Search for the cell housing the specified text and yield its [X, Y] center coordinate. 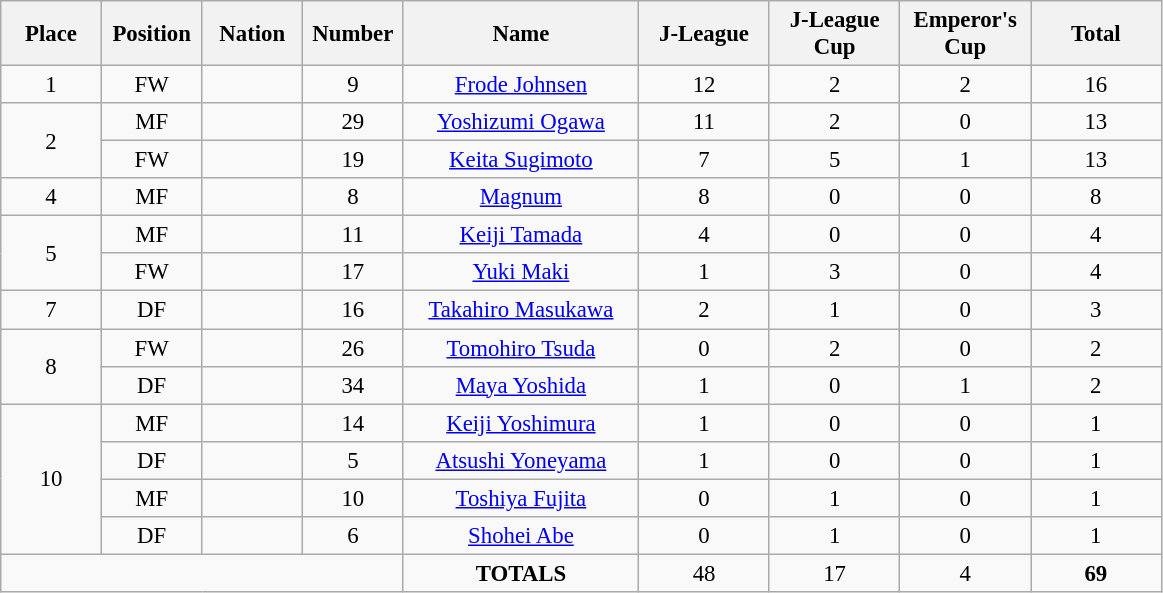
Total [1096, 34]
Toshiya Fujita [521, 498]
TOTALS [521, 573]
19 [354, 160]
12 [704, 85]
Name [521, 34]
Shohei Abe [521, 536]
Takahiro Masukawa [521, 310]
14 [354, 423]
J-League [704, 34]
Keiji Tamada [521, 235]
Tomohiro Tsuda [521, 348]
48 [704, 573]
Nation [252, 34]
Place [52, 34]
26 [354, 348]
Maya Yoshida [521, 385]
9 [354, 85]
Position [152, 34]
Number [354, 34]
Yuki Maki [521, 273]
Atsushi Yoneyama [521, 460]
29 [354, 122]
J-League Cup [834, 34]
Yoshizumi Ogawa [521, 122]
Keiji Yoshimura [521, 423]
6 [354, 536]
34 [354, 385]
Keita Sugimoto [521, 160]
Frode Johnsen [521, 85]
Emperor's Cup [966, 34]
Magnum [521, 197]
69 [1096, 573]
